Return the (x, y) coordinate for the center point of the cell that contains the specified text.  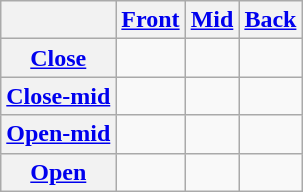
Open (58, 172)
Front (150, 20)
Open-mid (58, 134)
Mid (212, 20)
Back (270, 20)
Close (58, 58)
Close-mid (58, 96)
